Search for the cell housing the specified text and yield its (x, y) center coordinate. 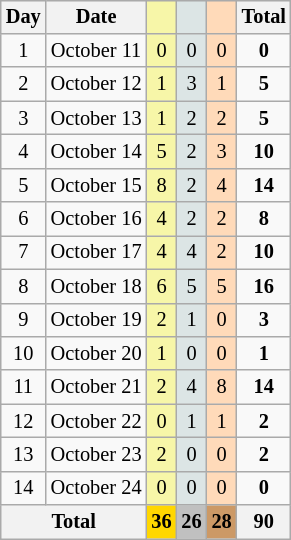
October 16 (96, 219)
October 14 (96, 152)
October 24 (96, 488)
12 (24, 421)
7 (24, 253)
11 (24, 387)
October 11 (96, 51)
October 15 (96, 185)
26 (192, 522)
October 23 (96, 455)
Date (96, 17)
October 19 (96, 320)
October 13 (96, 118)
October 22 (96, 421)
October 18 (96, 286)
16 (264, 286)
28 (222, 522)
October 21 (96, 387)
October 20 (96, 354)
Day (24, 17)
13 (24, 455)
October 12 (96, 84)
90 (264, 522)
36 (161, 522)
October 17 (96, 253)
9 (24, 320)
